Pinpoint the cell where the given text exists, returning its (x, y) midpoint coordinate. 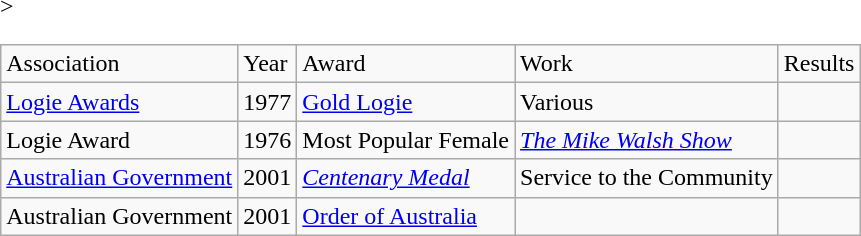
Work (647, 64)
1976 (268, 140)
The Mike Walsh Show (647, 140)
Service to the Community (647, 178)
Centenary Medal (406, 178)
Results (819, 64)
Gold Logie (406, 102)
Order of Australia (406, 216)
Logie Awards (120, 102)
Year (268, 64)
1977 (268, 102)
Award (406, 64)
Logie Award (120, 140)
Various (647, 102)
Association (120, 64)
Most Popular Female (406, 140)
